Scan for the cell matching the given text and deliver its (x, y) coordinate at center. 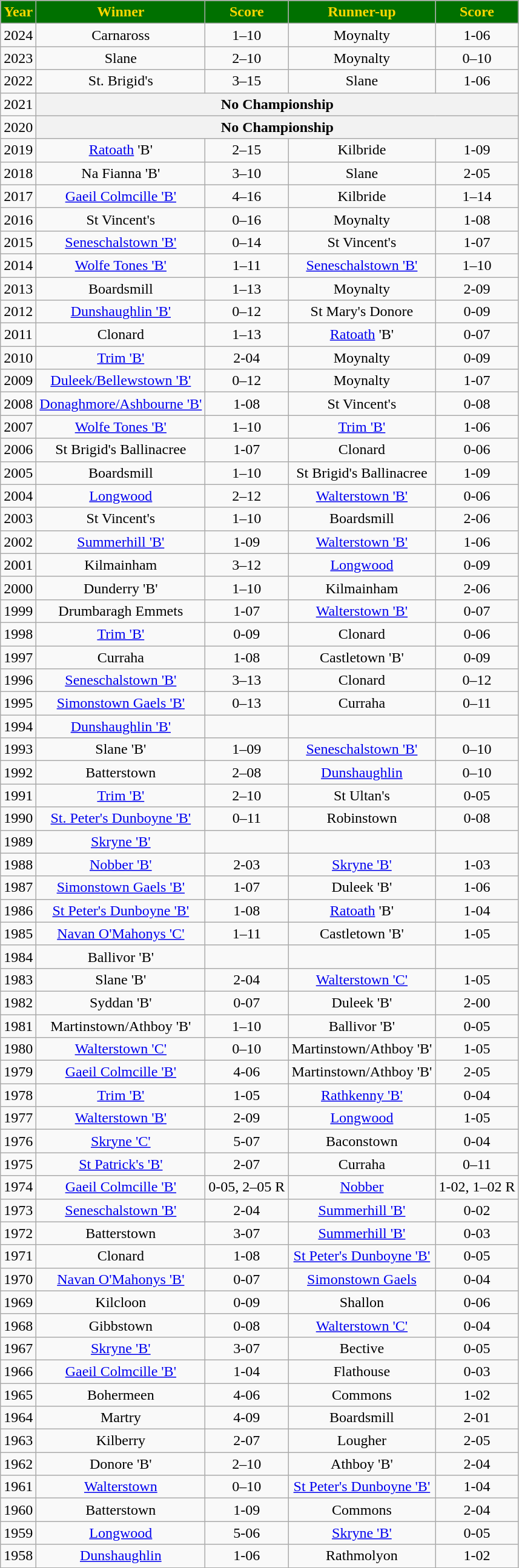
2004 (18, 496)
1993 (18, 749)
Duleek/Bellewstown 'B' (121, 381)
2019 (18, 150)
1987 (18, 888)
Donore 'B' (121, 1464)
1959 (18, 1533)
2-00 (477, 1003)
2002 (18, 542)
0–16 (247, 219)
Shallon (362, 1302)
Martry (121, 1418)
2008 (18, 404)
3–13 (247, 680)
Baconstown (362, 1141)
2-01 (477, 1418)
2023 (18, 58)
1985 (18, 934)
Donaghmore/Ashbourne 'B' (121, 404)
Robinstown (362, 819)
2010 (18, 358)
Lougher (362, 1441)
1969 (18, 1302)
0–14 (247, 242)
1997 (18, 657)
2007 (18, 427)
1990 (18, 819)
2–15 (247, 150)
Syddan 'B' (121, 1003)
3–15 (247, 81)
1980 (18, 1049)
0–13 (247, 703)
2021 (18, 104)
1979 (18, 1072)
1989 (18, 842)
St. Brigid's (121, 81)
1983 (18, 980)
2–08 (247, 772)
1966 (18, 1371)
Athboy 'B' (362, 1464)
1975 (18, 1164)
1971 (18, 1256)
1-03 (477, 865)
Simonstown Gaels (362, 1279)
1972 (18, 1233)
1970 (18, 1279)
1965 (18, 1394)
2014 (18, 265)
1958 (18, 1556)
Winner (121, 12)
2016 (18, 219)
5-07 (247, 1141)
1-02, 1–02 R (477, 1187)
1998 (18, 634)
Nobber 'B' (121, 865)
1968 (18, 1325)
Drumbaragh Emmets (121, 611)
1977 (18, 1118)
1–09 (247, 749)
2009 (18, 381)
Kilcloon (121, 1302)
2011 (18, 335)
2022 (18, 81)
Navan O'Mahonys 'C' (121, 934)
1995 (18, 703)
1974 (18, 1187)
2003 (18, 519)
2020 (18, 127)
2024 (18, 35)
1976 (18, 1141)
1996 (18, 680)
St Mary's Donore (362, 312)
1982 (18, 1003)
1991 (18, 796)
1961 (18, 1487)
1981 (18, 1026)
Bohermeen (121, 1394)
1973 (18, 1210)
2018 (18, 173)
2001 (18, 565)
4–16 (247, 196)
1994 (18, 726)
0-02 (477, 1210)
2006 (18, 450)
1992 (18, 772)
Nobber (362, 1187)
1978 (18, 1095)
1967 (18, 1348)
5-06 (247, 1533)
2013 (18, 289)
Navan O'Mahonys 'B' (121, 1279)
1999 (18, 611)
Year (18, 12)
3–10 (247, 173)
St. Peter's Dunboyne 'B' (121, 819)
2017 (18, 196)
Kilberry (121, 1441)
1963 (18, 1441)
1962 (18, 1464)
1–14 (477, 196)
1988 (18, 865)
1964 (18, 1418)
St Ultan's (362, 796)
2000 (18, 588)
4-09 (247, 1418)
Rathmolyon (362, 1556)
Rathkenny 'B' (362, 1095)
Skryne 'C' (121, 1141)
2-03 (247, 865)
Runner-up (362, 12)
1984 (18, 957)
2–12 (247, 496)
Flathouse (362, 1371)
Na Fianna 'B' (121, 173)
2015 (18, 242)
Carnaross (121, 35)
0-05, 2–05 R (247, 1187)
Gibbstown (121, 1325)
Bective (362, 1348)
St Patrick's 'B' (121, 1164)
2005 (18, 473)
1960 (18, 1510)
2012 (18, 312)
Walterstown (121, 1487)
Dunderry 'B' (121, 588)
1986 (18, 911)
3–12 (247, 565)
